Extract the (X, Y) coordinate from the center of the cell holding the provided text.  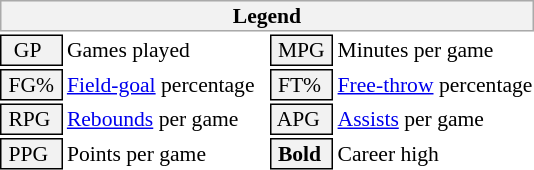
Field-goal percentage (166, 85)
Career high (435, 154)
FT% (302, 85)
Free-throw percentage (435, 85)
Bold (302, 154)
Points per game (166, 154)
Assists per game (435, 120)
FG% (31, 85)
PPG (31, 154)
MPG (302, 50)
Games played (166, 50)
GP (31, 50)
Rebounds per game (166, 120)
APG (302, 120)
Minutes per game (435, 50)
Legend (267, 16)
RPG (31, 120)
